Return the [X, Y] coordinate for the center point of the cell that contains the specified text.  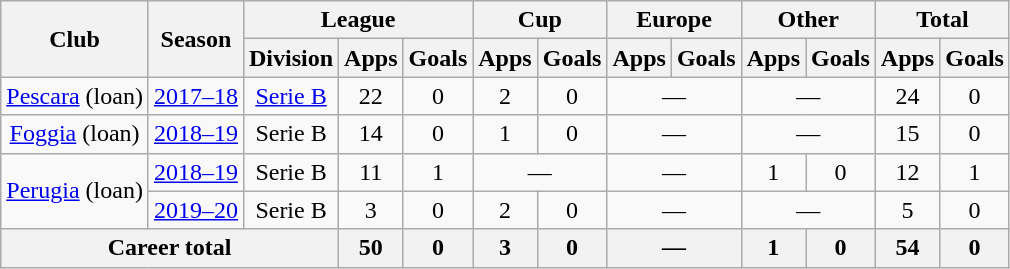
Pescara (loan) [75, 96]
2019–20 [196, 210]
2017–18 [196, 96]
Career total [170, 248]
5 [907, 210]
Europe [674, 20]
Foggia (loan) [75, 134]
Division [290, 58]
League [358, 20]
Cup [540, 20]
15 [907, 134]
54 [907, 248]
Club [75, 39]
12 [907, 172]
50 [371, 248]
Other [808, 20]
Total [942, 20]
11 [371, 172]
Perugia (loan) [75, 191]
22 [371, 96]
14 [371, 134]
Season [196, 39]
24 [907, 96]
